Determine the (X, Y) coordinate at the center of the cell enclosing the given text.  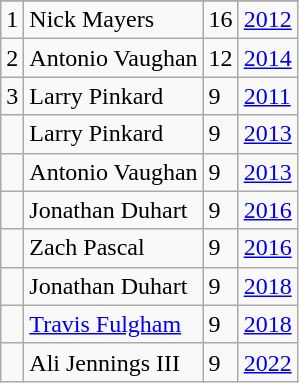
Ali Jennings III (114, 362)
2022 (268, 362)
2 (12, 58)
Zach Pascal (114, 248)
12 (220, 58)
Nick Mayers (114, 20)
16 (220, 20)
3 (12, 96)
2014 (268, 58)
1 (12, 20)
2012 (268, 20)
Travis Fulgham (114, 324)
2011 (268, 96)
